Provide the (x, y) coordinate of the cell's center where the given text is located.  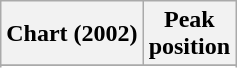
Chart (2002) (72, 34)
Peak position (189, 34)
